Output the (x, y) coordinate of the center of the cell containing the given text.  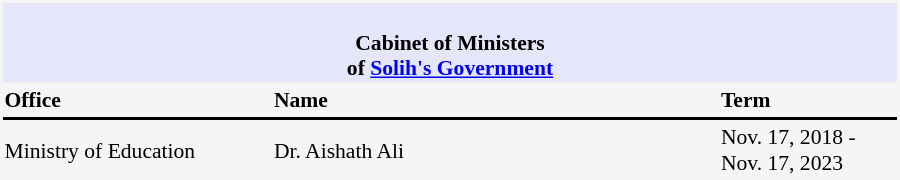
Ministry of Education (136, 150)
Name (494, 100)
Nov. 17, 2018 - Nov. 17, 2023 (808, 150)
Office (136, 100)
Cabinet of Ministersof Solih's Government (450, 43)
Term (808, 100)
Dr. Aishath Ali (494, 150)
